Find where the given text appears and provide that cell's center as [X, Y] coordinate. 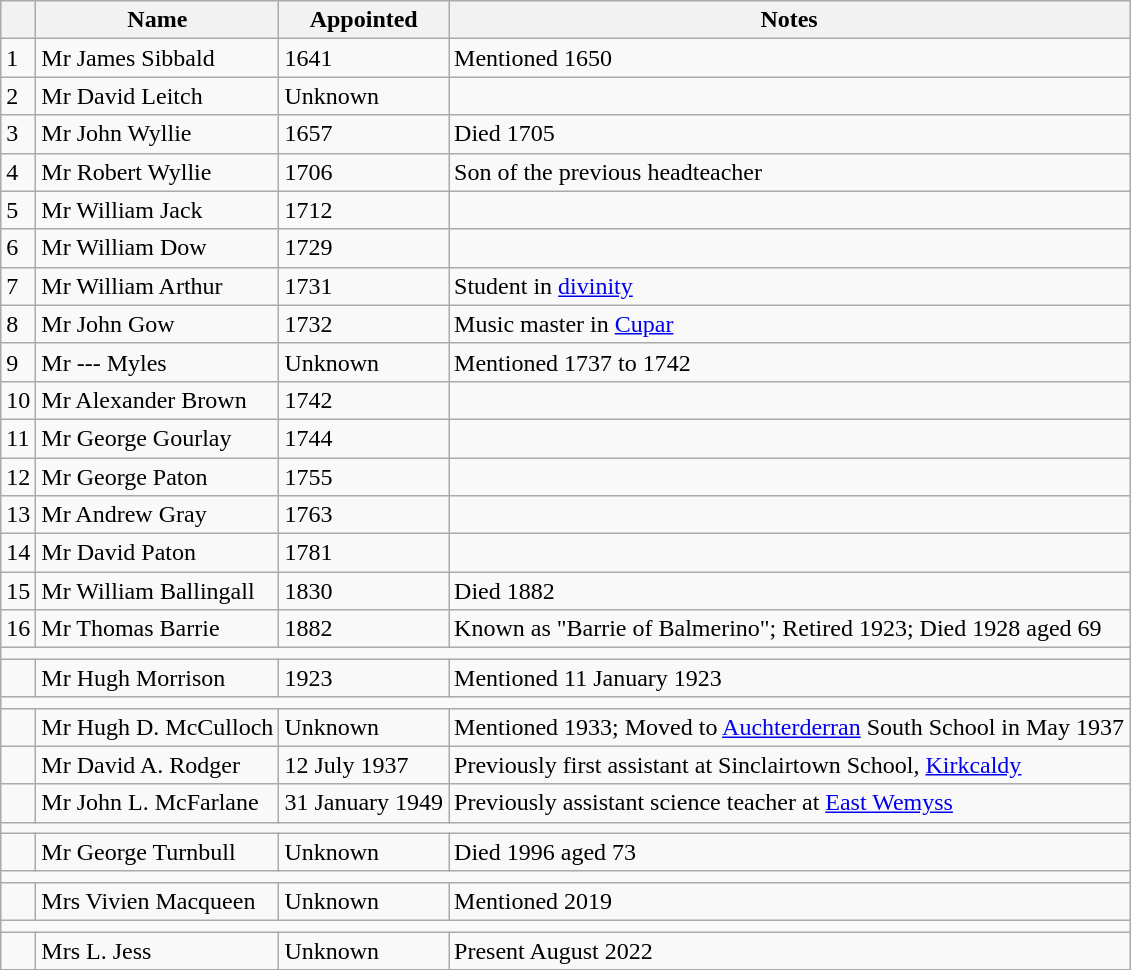
Name [158, 20]
1 [18, 58]
Appointed [364, 20]
1742 [364, 400]
Mr Alexander Brown [158, 400]
Mr John Gow [158, 324]
Student in divinity [790, 286]
1712 [364, 210]
Previously assistant science teacher at East Wemyss [790, 803]
1744 [364, 438]
Mr David Leitch [158, 96]
13 [18, 515]
2 [18, 96]
31 January 1949 [364, 803]
7 [18, 286]
Mr --- Myles [158, 362]
Mr George Turnbull [158, 852]
8 [18, 324]
3 [18, 134]
1763 [364, 515]
Mr George Paton [158, 477]
5 [18, 210]
1755 [364, 477]
Died 1705 [790, 134]
Known as "Barrie of Balmerino"; Retired 1923; Died 1928 aged 69 [790, 629]
9 [18, 362]
Mentioned 1650 [790, 58]
Mentioned 11 January 1923 [790, 678]
Mentioned 1737 to 1742 [790, 362]
Mr David A. Rodger [158, 765]
Mr James Sibbald [158, 58]
Mr John Wyllie [158, 134]
Mr John L. McFarlane [158, 803]
12 [18, 477]
1706 [364, 172]
1732 [364, 324]
1731 [364, 286]
Previously first assistant at Sinclairtown School, Kirkcaldy [790, 765]
12 July 1937 [364, 765]
Mr George Gourlay [158, 438]
Mrs Vivien Macqueen [158, 901]
1729 [364, 248]
Mr Hugh Morrison [158, 678]
Mentioned 1933; Moved to Auchterderran South School in May 1937 [790, 727]
Music master in Cupar [790, 324]
Died 1996 aged 73 [790, 852]
Mr William Ballingall [158, 591]
Mr Hugh D. McCulloch [158, 727]
1882 [364, 629]
1923 [364, 678]
Mr Thomas Barrie [158, 629]
Mr William Arthur [158, 286]
Son of the previous headteacher [790, 172]
1657 [364, 134]
Mrs L. Jess [158, 951]
11 [18, 438]
Mentioned 2019 [790, 901]
Mr William Jack [158, 210]
Died 1882 [790, 591]
Present August 2022 [790, 951]
10 [18, 400]
Mr William Dow [158, 248]
Mr Andrew Gray [158, 515]
Mr Robert Wyllie [158, 172]
15 [18, 591]
4 [18, 172]
Notes [790, 20]
Mr David Paton [158, 553]
1781 [364, 553]
14 [18, 553]
16 [18, 629]
1641 [364, 58]
1830 [364, 591]
6 [18, 248]
